Determine the [x, y] coordinate at the center of the cell enclosing the given text.  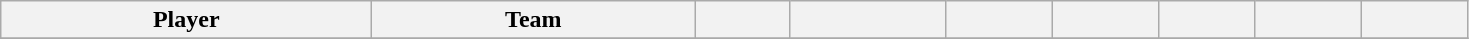
Team [534, 20]
Player [186, 20]
